Extract the (X, Y) coordinate from the center of the cell holding the provided text.  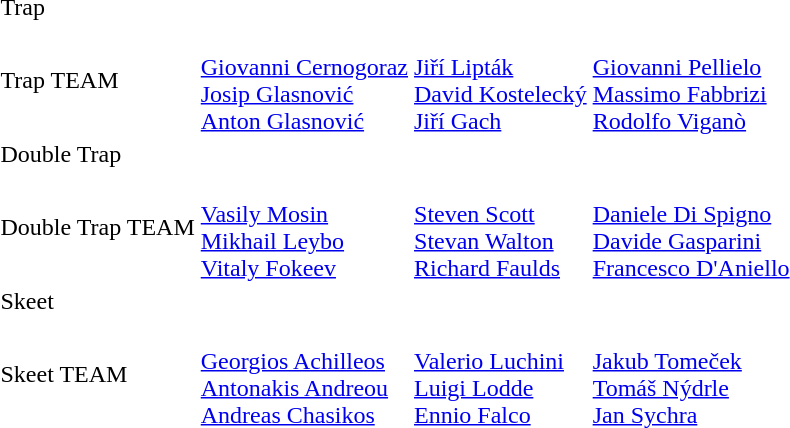
Steven ScottStevan WaltonRichard Faulds (501, 228)
Giovanni CernogorazJosip GlasnovićAnton Glasnović (304, 80)
Vasily MosinMikhail LeyboVitaly Fokeev (304, 228)
Jiří LiptákDavid KosteleckýJiří Gach (501, 80)
